Detect which cell encompasses the target text, then output its (X, Y) center coordinate. 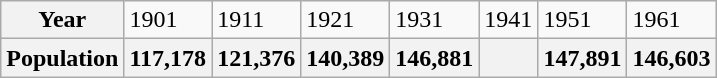
121,376 (256, 58)
117,178 (168, 58)
Population (62, 58)
1901 (168, 20)
1941 (508, 20)
140,389 (346, 58)
146,603 (672, 58)
1921 (346, 20)
147,891 (582, 58)
1911 (256, 20)
Year (62, 20)
1951 (582, 20)
1961 (672, 20)
1931 (434, 20)
146,881 (434, 58)
